Scan for the cell matching the given text and deliver its [X, Y] coordinate at center. 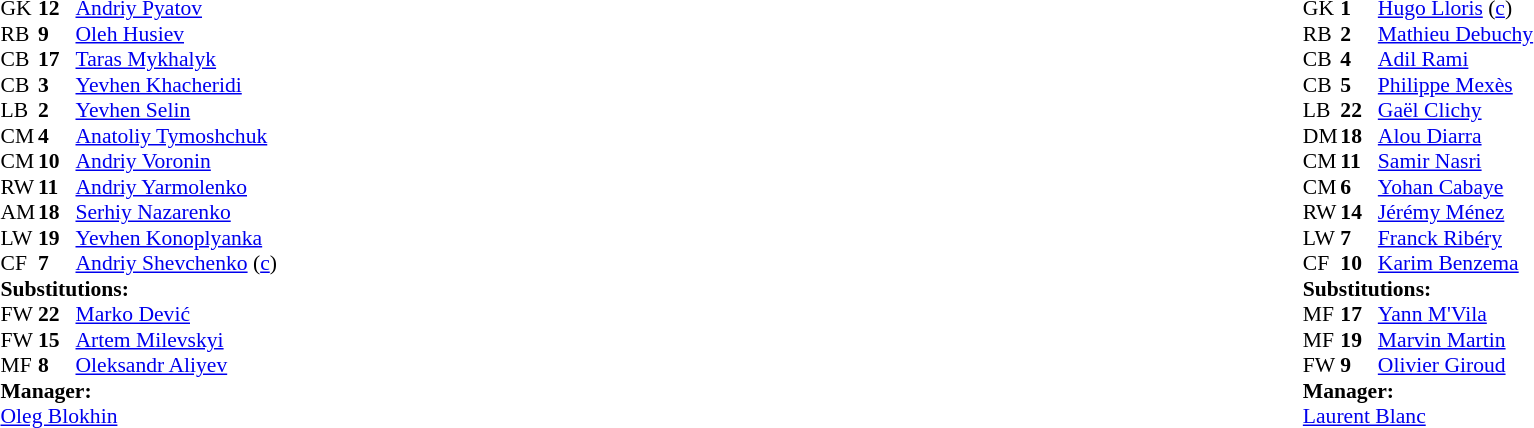
Oleh Husiev [176, 34]
Alou Diarra [1456, 136]
Anatoliy Tymoshchuk [176, 136]
AM [19, 213]
Taras Mykhalyk [176, 59]
Artem Milevskyi [176, 340]
Andriy Voronin [176, 161]
Oleksandr Aliyev [176, 365]
Marko Dević [176, 315]
3 [57, 85]
Serhiy Nazarenko [176, 213]
Yevhen Khacheridi [176, 85]
Jérémy Ménez [1456, 213]
Yann M'Vila [1456, 315]
Andriy Yarmolenko [176, 187]
Andriy Shevchenko (c) [176, 263]
5 [1359, 85]
Samir Nasri [1456, 161]
Yevhen Konoplyanka [176, 238]
Olivier Giroud [1456, 365]
Karim Benzema [1456, 263]
14 [1359, 213]
Mathieu Debuchy [1456, 34]
Franck Ribéry [1456, 238]
8 [57, 365]
Philippe Mexès [1456, 85]
Yevhen Selin [176, 111]
15 [57, 340]
Adil Rami [1456, 59]
6 [1359, 187]
DM [1322, 136]
Yohan Cabaye [1456, 187]
Marvin Martin [1456, 340]
Gaël Clichy [1456, 111]
